Pinpoint the cell where the given text exists, returning its (x, y) midpoint coordinate. 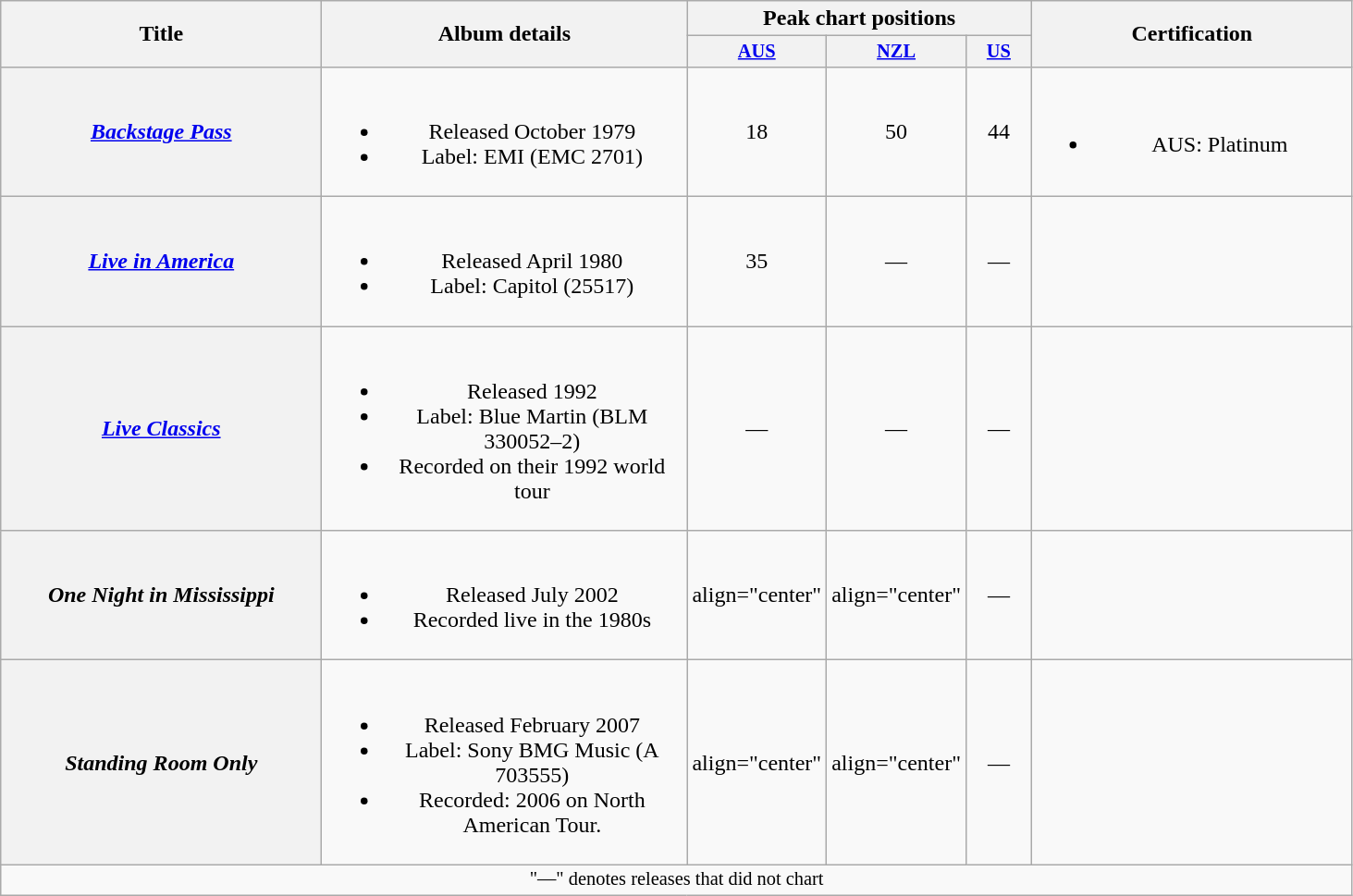
44 (999, 131)
"—" denotes releases that did not chart (677, 880)
NZL (897, 52)
One Night in Mississippi (161, 595)
Released October 1979Label: EMI (EMC 2701) (505, 131)
Album details (505, 34)
Live in America (161, 262)
Live Classics (161, 429)
Backstage Pass (161, 131)
Standing Room Only (161, 762)
Certification (1191, 34)
Released 1992Label: Blue Martin (BLM 330052–2)Recorded on their 1992 world tour (505, 429)
Title (161, 34)
18 (756, 131)
Released February 2007Label: Sony BMG Music (A 703555)Recorded: 2006 on North American Tour. (505, 762)
35 (756, 262)
Released July 2002Recorded live in the 1980s (505, 595)
50 (897, 131)
Released April 1980Label: Capitol (25517) (505, 262)
AUS (756, 52)
AUS: Platinum (1191, 131)
US (999, 52)
Peak chart positions (859, 18)
